Determine the [x, y] coordinate at the center of the cell enclosing the given text.  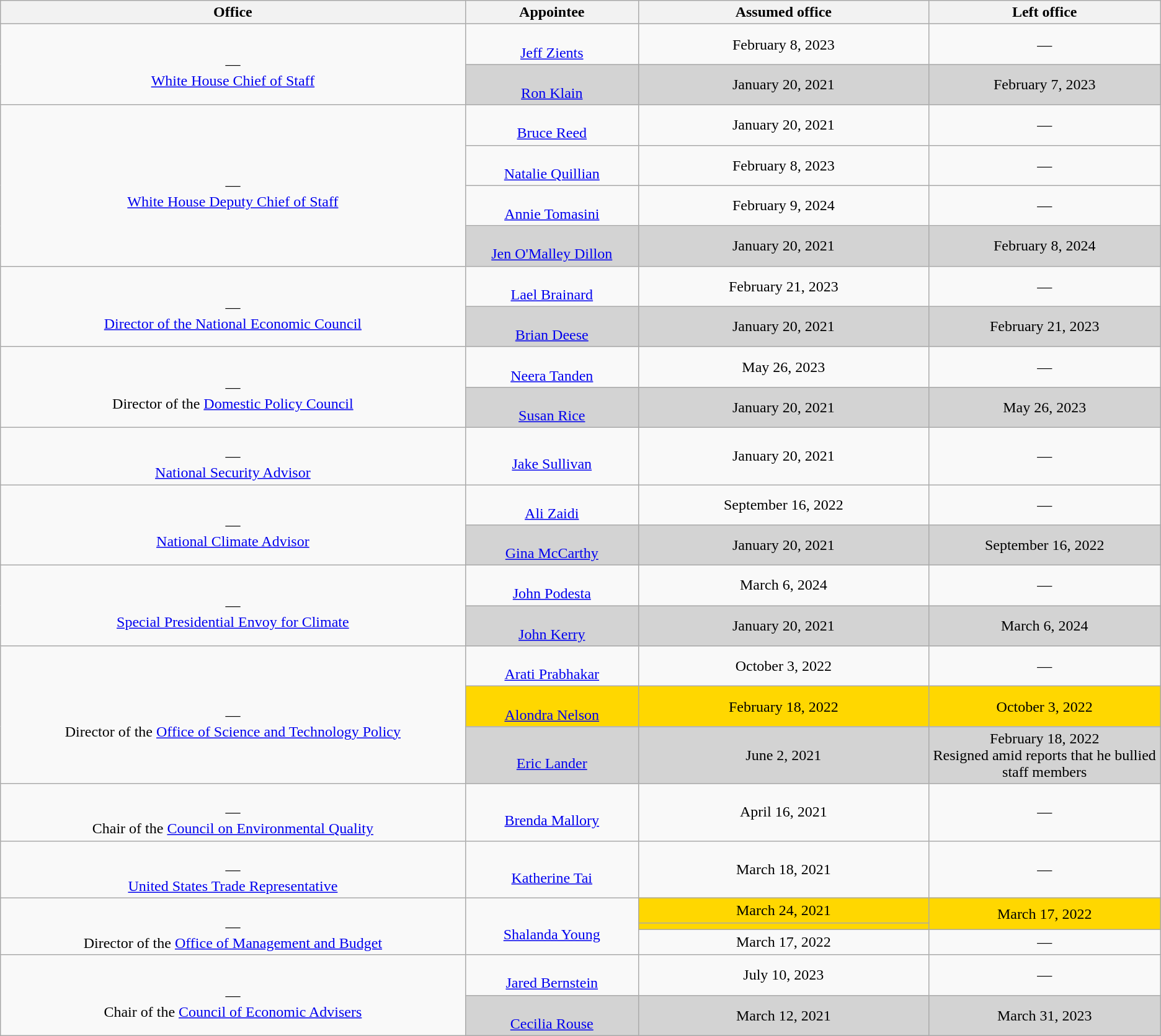
—White House Chief of Staff [233, 64]
March 12, 2021 [784, 1016]
Jen O'Malley Dillon [552, 246]
—Director of the Domestic Policy Council [233, 387]
—Chair of the Council on Environmental Quality [233, 812]
Jared Bernstein [552, 975]
March 18, 2021 [784, 869]
John Kerry [552, 626]
Natalie Quillian [552, 165]
Ali Zaidi [552, 505]
February 8, 2024 [1044, 246]
June 2, 2021 [784, 755]
Left office [1044, 12]
—Director of the Office of Science and Technology Policy [233, 715]
February 7, 2023 [1044, 84]
Jeff Zients [552, 45]
Alondra Nelson [552, 707]
—White House Deputy Chief of Staff [233, 185]
March 24, 2021 [784, 910]
Annie Tomasini [552, 206]
John Podesta [552, 585]
Jake Sullivan [552, 456]
Lael Brainard [552, 286]
Assumed office [784, 12]
April 16, 2021 [784, 812]
February 18, 2022 [784, 707]
February 9, 2024 [784, 206]
Susan Rice [552, 407]
Office [233, 12]
Brian Deese [552, 326]
—National Climate Advisor [233, 525]
—Special Presidential Envoy for Climate [233, 606]
—Chair of the Council of Economic Advisers [233, 995]
Gina McCarthy [552, 546]
Brenda Mallory [552, 812]
—National Security Advisor [233, 456]
—United States Trade Representative [233, 869]
Appointee [552, 12]
Cecilia Rouse [552, 1016]
—Director of the National Economic Council [233, 306]
—Director of the Office of Management and Budget [233, 926]
July 10, 2023 [784, 975]
Eric Lander [552, 755]
Shalanda Young [552, 926]
Ron Klain [552, 84]
Neera Tanden [552, 367]
February 18, 2022Resigned amid reports that he bullied staff members [1044, 755]
Bruce Reed [552, 125]
Katherine Tai [552, 869]
Arati Prabhakar [552, 666]
March 31, 2023 [1044, 1016]
